Capture the cell that displays the provided text and extract its [X, Y] central coordinate. 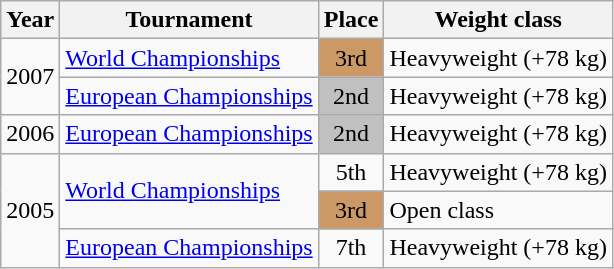
2006 [30, 134]
Year [30, 20]
7th [351, 248]
Open class [498, 210]
5th [351, 172]
Place [351, 20]
2005 [30, 210]
Tournament [189, 20]
Weight class [498, 20]
2007 [30, 77]
